Return (X, Y) of the center of cell containing provided text 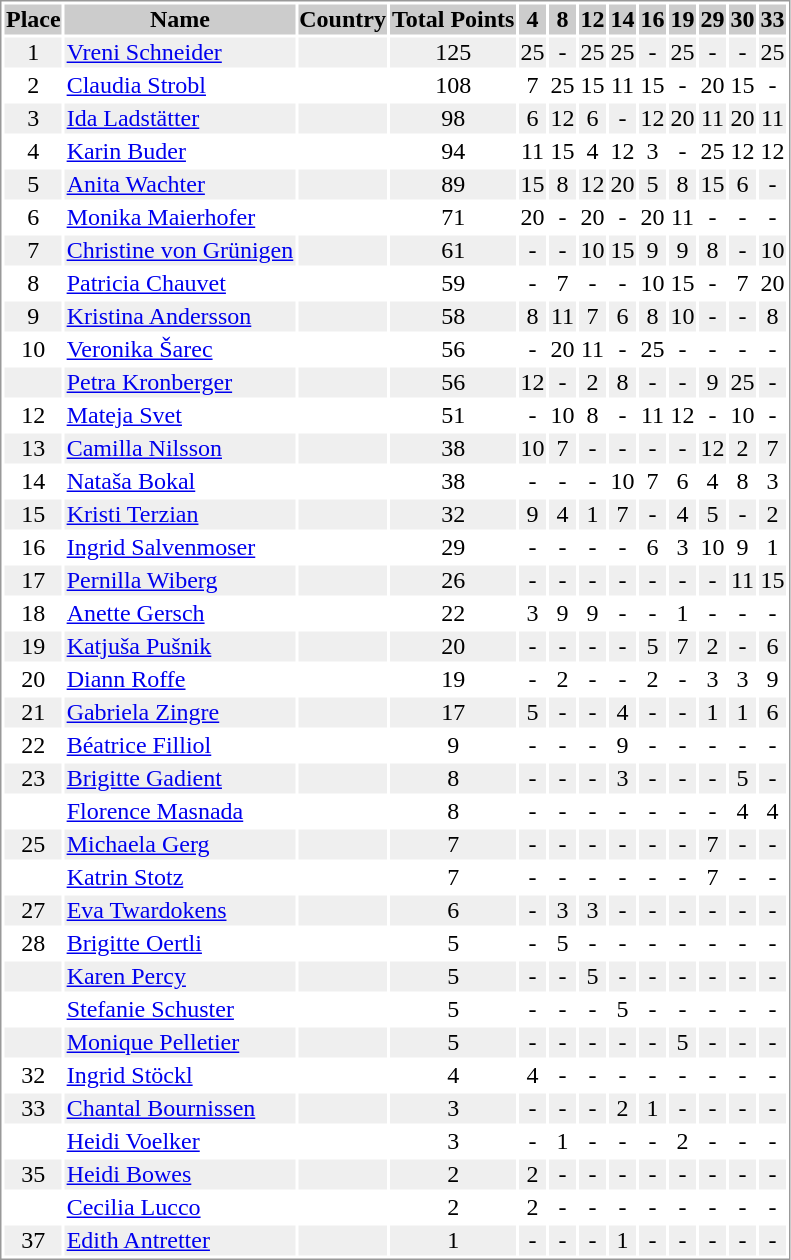
Vreni Schneider (180, 53)
Katrin Stotz (180, 877)
18 (33, 613)
Eva Twardokens (180, 911)
37 (33, 1241)
Heidi Voelker (180, 1141)
59 (452, 283)
Monique Pelletier (180, 1043)
13 (33, 449)
27 (33, 911)
Anita Wachter (180, 185)
Anette Gersch (180, 613)
Christine von Grünigen (180, 251)
Kristi Terzian (180, 515)
Stefanie Schuster (180, 1009)
Diann Roffe (180, 679)
23 (33, 779)
Nataša Bokal (180, 481)
Florence Masnada (180, 811)
21 (33, 713)
94 (452, 151)
Total Points (452, 19)
Place (33, 19)
Ida Ladstätter (180, 119)
89 (452, 185)
Ingrid Salvenmoser (180, 547)
Camilla Nilsson (180, 449)
30 (742, 19)
28 (33, 943)
Monika Maierhofer (180, 217)
Petra Kronberger (180, 383)
Chantal Bournissen (180, 1109)
Claudia Strobl (180, 85)
Country (343, 19)
Pernilla Wiberg (180, 581)
Patricia Chauvet (180, 283)
Michaela Gerg (180, 845)
51 (452, 415)
35 (33, 1175)
Edith Antretter (180, 1241)
125 (452, 53)
98 (452, 119)
Mateja Svet (180, 415)
Heidi Bowes (180, 1175)
108 (452, 85)
Brigitte Gadient (180, 779)
Brigitte Oertli (180, 943)
Kristina Andersson (180, 317)
Karen Percy (180, 977)
Katjuša Pušnik (180, 647)
Name (180, 19)
Ingrid Stöckl (180, 1075)
Gabriela Zingre (180, 713)
Béatrice Filliol (180, 745)
26 (452, 581)
71 (452, 217)
61 (452, 251)
Karin Buder (180, 151)
Veronika Šarec (180, 349)
Cecilia Lucco (180, 1207)
58 (452, 317)
